Locate the cell with the specified text and output its [X, Y] center coordinate. 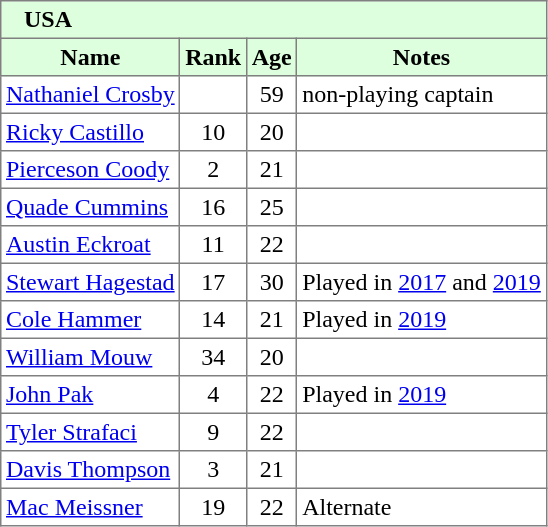
30 [271, 282]
Alternate [422, 507]
Ricky Castillo [90, 132]
Name [90, 57]
17 [214, 282]
11 [214, 245]
2 [214, 170]
59 [271, 95]
Austin Eckroat [90, 245]
14 [214, 320]
Mac Meissner [90, 507]
19 [214, 507]
William Mouw [90, 357]
Nathaniel Crosby [90, 95]
John Pak [90, 395]
Age [271, 57]
non-playing captain [422, 95]
3 [214, 470]
Notes [422, 57]
10 [214, 132]
16 [214, 207]
Stewart Hagestad [90, 282]
USA [274, 20]
25 [271, 207]
Quade Cummins [90, 207]
Davis Thompson [90, 470]
Played in 2017 and 2019 [422, 282]
Pierceson Coody [90, 170]
34 [214, 357]
9 [214, 432]
4 [214, 395]
Cole Hammer [90, 320]
Tyler Strafaci [90, 432]
Rank [214, 57]
